From the cell containing the given text, extract its center point as [X, Y] coordinate. 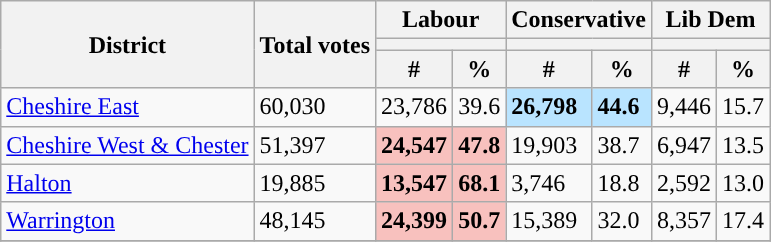
Halton [128, 183]
9,446 [684, 107]
68.1 [480, 183]
18.8 [622, 183]
23,786 [414, 107]
44.6 [622, 107]
15,389 [549, 221]
26,798 [549, 107]
48,145 [315, 221]
2,592 [684, 183]
Cheshire East [128, 107]
8,357 [684, 221]
39.6 [480, 107]
24,399 [414, 221]
50.7 [480, 221]
60,030 [315, 107]
Total votes [315, 44]
19,885 [315, 183]
6,947 [684, 145]
Cheshire West & Chester [128, 145]
13.0 [742, 183]
13.5 [742, 145]
19,903 [549, 145]
13,547 [414, 183]
32.0 [622, 221]
38.7 [622, 145]
Conservative [579, 20]
47.8 [480, 145]
3,746 [549, 183]
District [128, 44]
Labour [441, 20]
24,547 [414, 145]
17.4 [742, 221]
Lib Dem [710, 20]
Warrington [128, 221]
15.7 [742, 107]
51,397 [315, 145]
